Return the (X, Y) coordinate for the center point of the cell that contains the specified text.  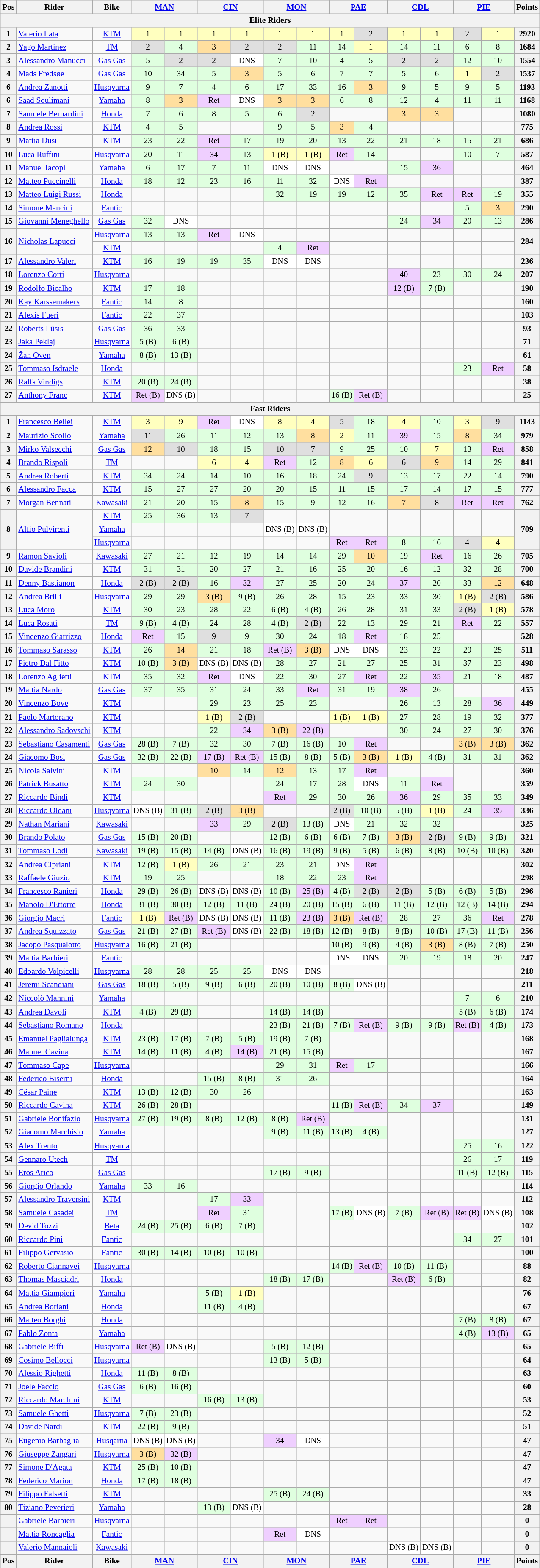
168 (527, 1039)
69 (8, 1360)
Mattia Nardo (54, 690)
349 (527, 797)
278 (527, 918)
Alessandro Traversini (54, 1200)
Cosimo Bellocci (54, 1360)
41 (8, 985)
César Paine (54, 1092)
Giuseppe Zangari (54, 1454)
43 (8, 1012)
858 (527, 449)
Andrea Brilli (54, 597)
Francesco Ranieri (54, 891)
Edoardo Volpicelli (54, 972)
302 (527, 865)
127 (527, 1132)
587 (527, 155)
Davide Nardi (54, 1427)
Mattia Roncaglia (54, 1535)
2920 (527, 34)
Simone Mancini (54, 208)
Brando Polato (54, 838)
Thomas Masciadri (54, 1280)
790 (527, 476)
Nathan Mariani (54, 824)
103 (527, 315)
Patrick Busatto (54, 784)
Mattia Barbieri (54, 958)
112 (527, 1200)
54 (8, 1159)
Fast Riders (270, 409)
Riccardo Bindi (54, 797)
119 (527, 1159)
Manuel Cavina (54, 1052)
648 (527, 583)
55 (8, 1173)
Emanuel Paglialunga (54, 1039)
163 (527, 1092)
Lorenzo Aglietti (54, 677)
359 (527, 784)
377 (527, 717)
709 (527, 529)
115 (527, 1173)
511 (527, 650)
Alessio Righetti (54, 1374)
Eugenio Barbaglia (54, 1441)
Tommaso Lodi (54, 851)
Denny Bastianon (54, 583)
1684 (527, 47)
Sebastiano Romano (54, 1025)
Ralfs Vindigs (54, 382)
387 (527, 181)
Samuele Casadei (54, 1213)
49 (8, 1092)
Joele Faccio (54, 1387)
44 (8, 1025)
Saad Soulimani (54, 101)
360 (527, 771)
528 (527, 637)
Tommaso Sarasso (54, 650)
Matteo Luigi Russi (54, 195)
Vincenzo Giarrizzo (54, 637)
336 (527, 811)
78 (8, 1481)
1143 (527, 422)
841 (527, 462)
586 (527, 597)
1554 (527, 61)
82 (527, 1280)
Roberto Ciannavei (54, 1267)
321 (527, 838)
Giacomo Marchisio (54, 1132)
Alfio Pulvirenti (54, 529)
320 (527, 851)
Giacomo Bosi (54, 757)
Raffaele Giuzio (54, 878)
777 (527, 489)
1537 (527, 74)
Filippo Falsetti (54, 1494)
Samuele Bernardini (54, 114)
Žan Oven (54, 355)
Kay Karssemakers (54, 302)
Luca Rosati (54, 623)
Tiziano Peverieri (54, 1507)
Elite Riders (270, 20)
Roberts Lūsis (54, 329)
376 (527, 730)
498 (527, 664)
102 (527, 1226)
Manolo D'Ettorre (54, 904)
Gabriele Biffi (54, 1347)
Matteo Borghi (54, 1320)
174 (527, 1012)
355 (527, 195)
59 (8, 1226)
Andrea Zanotti (54, 87)
68 (8, 1347)
211 (527, 985)
Andrea Cipriani (54, 865)
1080 (527, 114)
294 (527, 904)
Gabriele Bonifazio (54, 1119)
57 (8, 1200)
Alex Trento (54, 1146)
Tommaso Isdraele (54, 369)
Sebastiano Casamenti (54, 744)
1168 (527, 101)
Niccolò Mannini (54, 998)
166 (527, 1065)
705 (527, 556)
Maurizio Scollo (54, 436)
578 (527, 610)
325 (527, 824)
Ramon Savioli (54, 556)
100 (527, 1253)
190 (527, 288)
70 (8, 1374)
75 (8, 1441)
Mattia Giampieri (54, 1293)
Alessandro Manucci (54, 61)
Federico Marion (54, 1481)
290 (527, 208)
77 (8, 1467)
Mirko Valsecchi (54, 449)
1193 (527, 87)
Gennaro Utech (54, 1159)
Anthony Franc (54, 395)
Alessandro Valeri (54, 262)
Paolo Martorano (54, 717)
Mattia Dusi (54, 141)
247 (527, 958)
Federico Biserni (54, 1079)
93 (527, 329)
45 (8, 1039)
700 (527, 570)
686 (527, 141)
42 (8, 998)
74 (8, 1427)
Beta (112, 1226)
464 (527, 168)
Tommaso Cape (54, 1065)
50 (8, 1106)
Gabriele Barbieri (54, 1521)
Riccardo Oldani (54, 811)
Luca Ruffini (54, 155)
Eros Arico (54, 1173)
48 (8, 1079)
979 (527, 436)
Riccardo Marchini (54, 1400)
Matteo Puccinelli (54, 181)
557 (527, 623)
Jeremi Scandiani (54, 985)
80 (8, 1507)
Devid Tozzi (54, 1226)
Riccardo Cavina (54, 1106)
Nicola Salvini (54, 771)
Davide Brandini (54, 570)
Andrea Roberti (54, 476)
149 (527, 1106)
218 (527, 972)
Andrea Boriani (54, 1307)
73 (8, 1414)
122 (527, 1146)
Morgan Bennati (54, 503)
Alessandro Sadovschi (54, 730)
762 (527, 503)
167 (527, 1052)
Francesco Bellei (54, 422)
Valerio Mannaioli (54, 1548)
775 (527, 127)
Yago Martínez (54, 47)
Mads Fredsøe (54, 74)
Filippo Gervasio (54, 1253)
Manuel Iacopi (54, 168)
Brando Rispoli (54, 462)
160 (527, 302)
Samuele Ghetti (54, 1414)
Alexis Fueri (54, 315)
Alessandro Facca (54, 489)
72 (8, 1400)
Pietro Dal Fitto (54, 664)
Husqarna (112, 1441)
164 (527, 1079)
Vincenzo Bove (54, 704)
Giovanni Meneghello (54, 221)
Andrea Rossi (54, 127)
487 (527, 677)
256 (527, 932)
Andrea Squizzato (54, 932)
Pablo Zonta (54, 1333)
79 (8, 1494)
108 (527, 1213)
Lorenzo Corti (54, 275)
46 (8, 1052)
250 (527, 945)
56 (8, 1186)
Simone D'Agata (54, 1467)
Riccardo Pini (54, 1239)
Jaka Peklaj (54, 342)
114 (527, 1186)
Jacopo Pasqualotto (54, 945)
101 (527, 1239)
455 (527, 690)
298 (527, 878)
Giorgio Macri (54, 918)
449 (527, 704)
Luca Moro (54, 610)
62 (8, 1267)
284 (527, 241)
Valerio Lata (54, 34)
Rodolfo Bicalho (54, 288)
296 (527, 891)
210 (527, 998)
66 (8, 1320)
88 (527, 1267)
Giorgio Orlando (54, 1186)
173 (527, 1025)
207 (527, 275)
236 (527, 262)
131 (527, 1119)
Andrea Davoli (54, 1012)
Nicholas Lapucci (54, 241)
286 (527, 221)
